Return the [x, y] coordinate for the center point of the cell that contains the specified text.  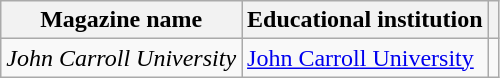
Magazine name [122, 20]
Educational institution [365, 20]
